For the text-containing cell, return its midpoint in [x, y] coordinate format. 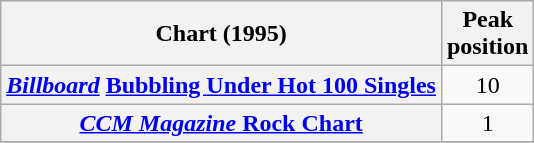
1 [487, 123]
CCM Magazine Rock Chart [222, 123]
Peakposition [487, 34]
Chart (1995) [222, 34]
10 [487, 85]
Billboard Bubbling Under Hot 100 Singles [222, 85]
